Search for the cell housing the specified text and yield its [X, Y] center coordinate. 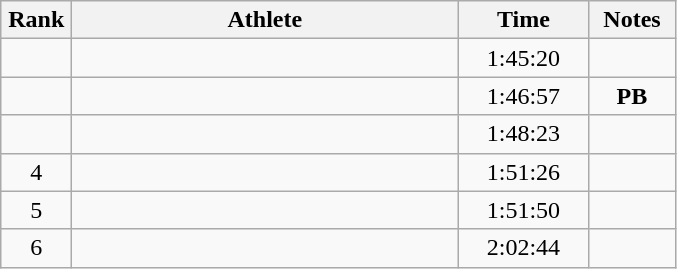
Notes [632, 20]
5 [36, 210]
Time [524, 20]
1:46:57 [524, 96]
1:51:26 [524, 172]
1:48:23 [524, 134]
Athlete [265, 20]
1:45:20 [524, 58]
4 [36, 172]
2:02:44 [524, 248]
PB [632, 96]
1:51:50 [524, 210]
Rank [36, 20]
6 [36, 248]
